Pinpoint the cell where the given text exists, returning its (x, y) midpoint coordinate. 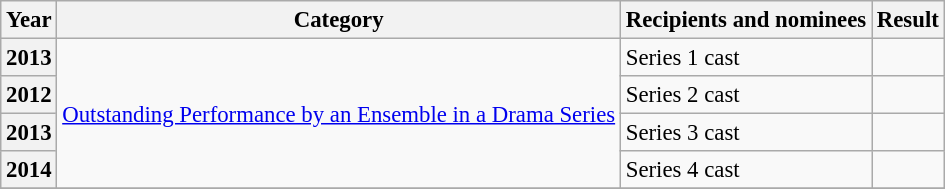
Recipients and nominees (746, 20)
2014 (29, 170)
Series 1 cast (746, 58)
Outstanding Performance by an Ensemble in a Drama Series (339, 114)
Year (29, 20)
2012 (29, 95)
Series 2 cast (746, 95)
Result (908, 20)
Series 3 cast (746, 133)
Category (339, 20)
Series 4 cast (746, 170)
